Pinpoint the cell where the given text exists, returning its [X, Y] midpoint coordinate. 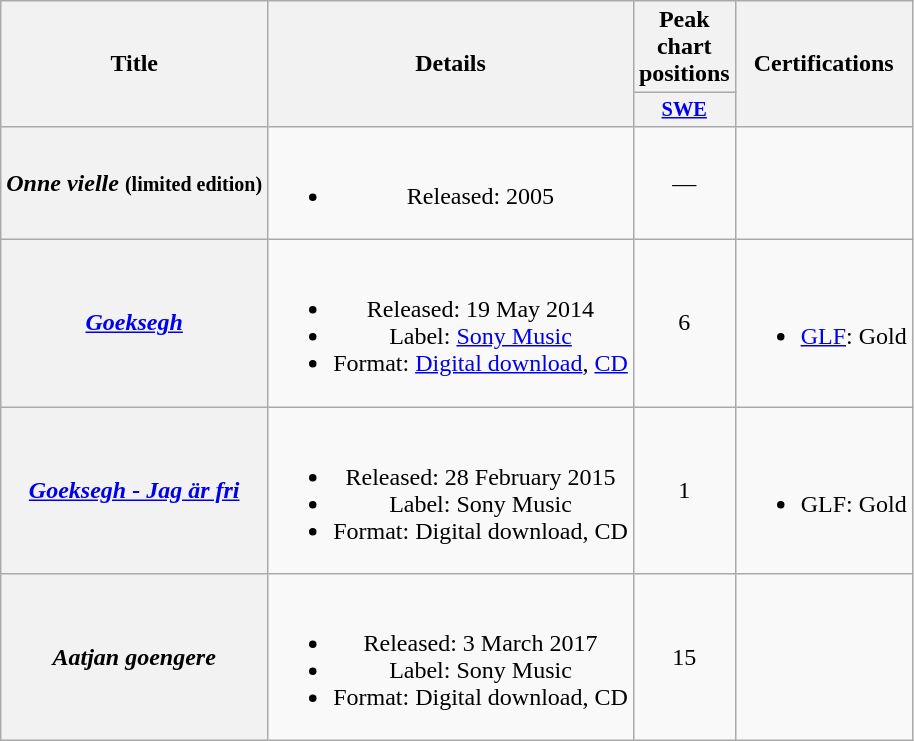
Released: 2005 [451, 182]
— [684, 182]
6 [684, 324]
Details [451, 64]
Goeksegh [134, 324]
Title [134, 64]
Onne vielle (limited edition) [134, 182]
1 [684, 490]
Certifications [824, 64]
Released: 28 February 2015Label: Sony MusicFormat: Digital download, CD [451, 490]
15 [684, 658]
Released: 3 March 2017Label: Sony MusicFormat: Digital download, CD [451, 658]
SWE [684, 110]
Aatjan goengere [134, 658]
Peak chart positions [684, 47]
Goeksegh - Jag är fri [134, 490]
Released: 19 May 2014Label: Sony MusicFormat: Digital download, CD [451, 324]
